Find where the given text appears and provide that cell's center as (X, Y) coordinate. 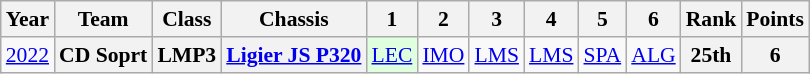
25th (712, 55)
2 (443, 19)
5 (602, 19)
4 (552, 19)
Chassis (294, 19)
Ligier JS P320 (294, 55)
SPA (602, 55)
CD Soprt (103, 55)
Points (775, 19)
LEC (392, 55)
ALG (653, 55)
Year (28, 19)
IMO (443, 55)
Team (103, 19)
Class (186, 19)
LMP3 (186, 55)
3 (496, 19)
Rank (712, 19)
2022 (28, 55)
1 (392, 19)
